Pinpoint the cell where the given text exists, returning its (X, Y) midpoint coordinate. 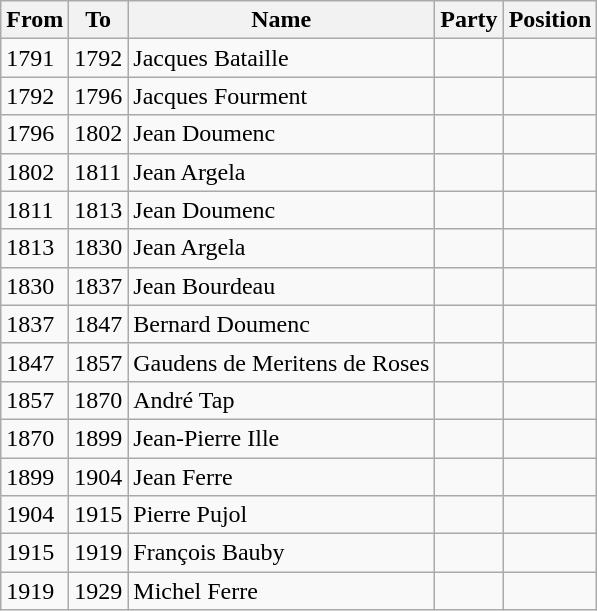
Gaudens de Meritens de Roses (282, 362)
Jacques Fourment (282, 96)
Jacques Bataille (282, 58)
1929 (98, 591)
Jean-Pierre Ille (282, 438)
1791 (35, 58)
Party (469, 20)
François Bauby (282, 553)
Pierre Pujol (282, 515)
André Tap (282, 400)
Name (282, 20)
From (35, 20)
Bernard Doumenc (282, 324)
Position (550, 20)
Michel Ferre (282, 591)
Jean Ferre (282, 477)
Jean Bourdeau (282, 286)
To (98, 20)
